Identify which cell holds the provided text, then report its [x, y] central coordinate. 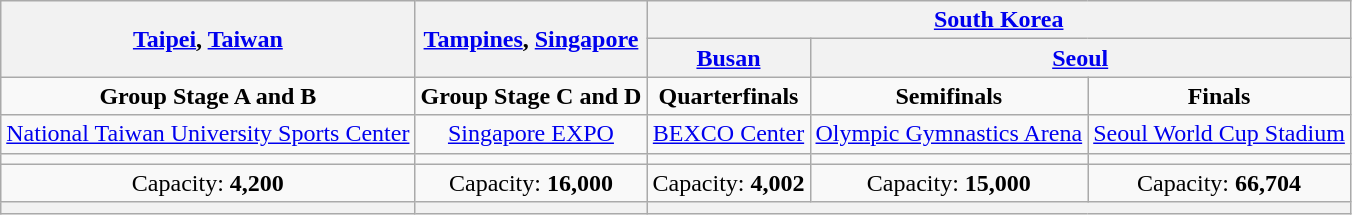
Seoul World Cup Stadium [1220, 134]
Quarterfinals [728, 96]
Seoul [1080, 58]
Taipei, Taiwan [208, 39]
Capacity: 4,002 [728, 183]
Capacity: 15,000 [949, 183]
Group Stage C and D [531, 96]
Tampines, Singapore [531, 39]
Singapore EXPO [531, 134]
Capacity: 66,704 [1220, 183]
Semifinals [949, 96]
Capacity: 16,000 [531, 183]
Finals [1220, 96]
National Taiwan University Sports Center [208, 134]
Group Stage A and B [208, 96]
BEXCO Center [728, 134]
Olympic Gymnastics Arena [949, 134]
Busan [728, 58]
Capacity: 4,200 [208, 183]
South Korea [998, 20]
